Provide the (X, Y) coordinate of the cell's center where the given text is located.  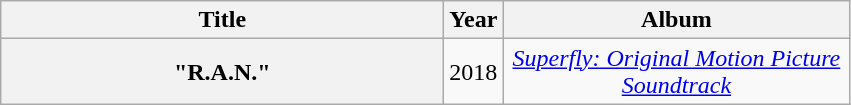
Year (474, 20)
2018 (474, 72)
"R.A.N." (222, 72)
Title (222, 20)
Superfly: Original Motion Picture Soundtrack (676, 72)
Album (676, 20)
